Return the (x, y) coordinate for the center point of the cell that contains the specified text.  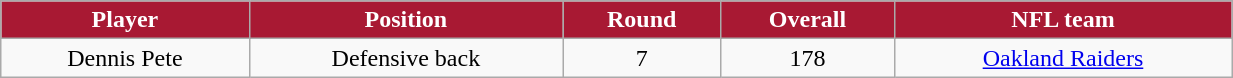
Oakland Raiders (1062, 58)
Player (125, 20)
Dennis Pete (125, 58)
Round (642, 20)
NFL team (1062, 20)
178 (808, 58)
Position (406, 20)
Overall (808, 20)
Defensive back (406, 58)
7 (642, 58)
